For the text-containing cell, return its midpoint in [X, Y] coordinate format. 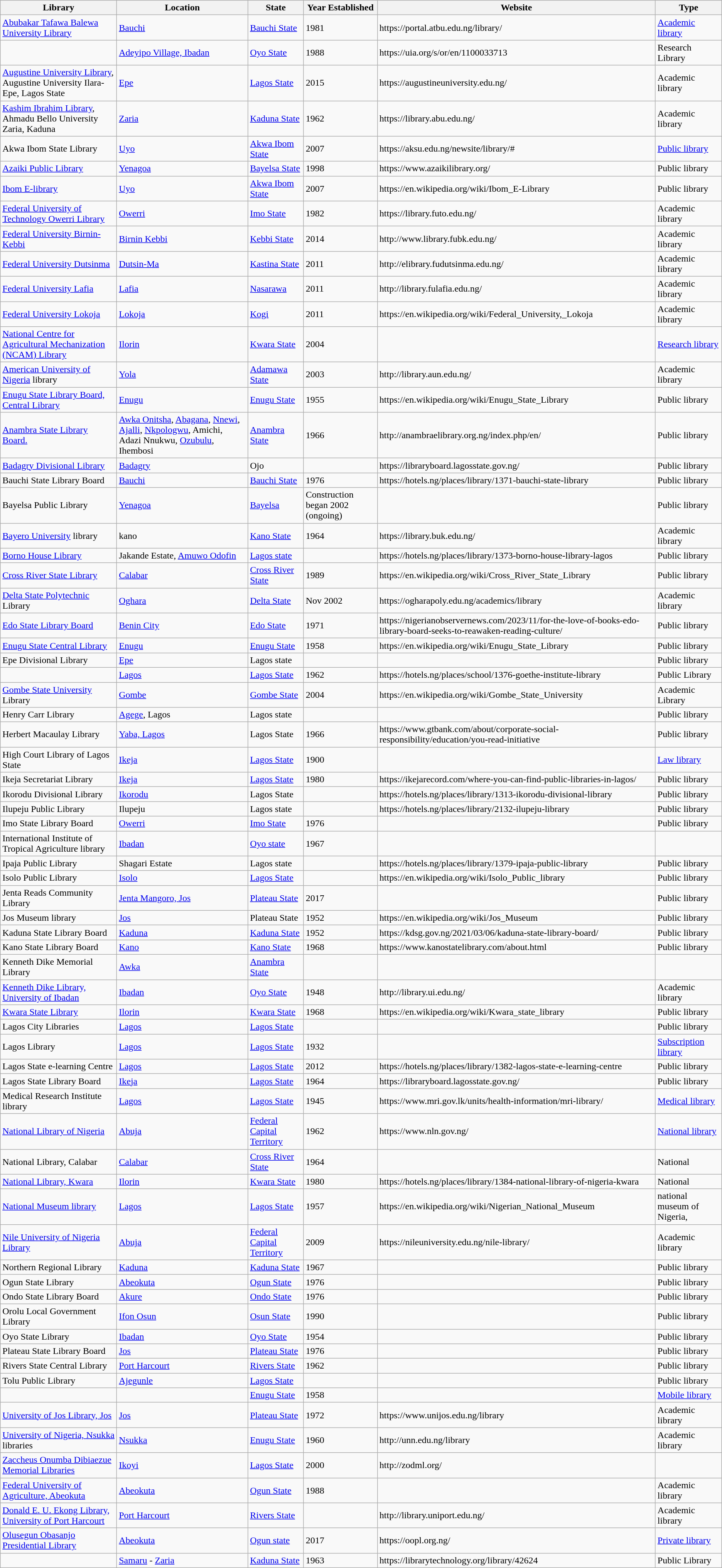
Kano [182, 947]
International Institute of Tropical Agriculture library [59, 843]
1998 [340, 169]
Zaria [182, 118]
https://oopl.org.ng/ [516, 1541]
Federal University Lafia [59, 289]
High Court Library of Lagos State [59, 760]
https://www.azaikilibrary.org/ [516, 169]
http://anambraelibrary.org.ng/index.php/en/ [516, 435]
National Library, Kwara [59, 1181]
Gombe State [276, 694]
kano [182, 535]
Dutsin-Ma [182, 264]
Agege, Lagos [182, 715]
Library [59, 8]
Nile University of Nigeria Library [59, 1242]
1990 [340, 1316]
Ikorodu Divisional Library [59, 794]
Akwa Ibom State Library [59, 149]
Bauchi State Library Board [59, 480]
Augustine University Library, Augustine University Ilara-Epe, Lagos State [59, 83]
https://www.mri.gov.lk/units/health-information/mri-library/ [516, 1101]
Bayelsa [276, 505]
National Library, Calabar [59, 1162]
Adamawa State [276, 375]
https://nigerianobservernews.com/2023/11/for-the-love-of-books-edo-library-board-seeks-to-reawaken-reading-culture/ [516, 626]
Lagos State e-learning Centre [59, 1067]
Kogi [276, 314]
https://hotels.ng/places/library/1313-ikorodu-divisional-library [516, 794]
Ikeja Secretariat Library [59, 780]
national museum of Nigeria, [688, 1207]
Tolu Public Library [59, 1381]
Year Established [340, 8]
Herbert Macaulay Library [59, 734]
Lokoja [182, 314]
Ilupeju Public Library [59, 809]
https://hotels.ng/places/library/1384-national-library-of-nigeria-kwara [516, 1181]
Oyo state [276, 843]
Kebbi State [276, 238]
Kenneth Dike Library, University of Ibadan [59, 992]
1948 [340, 992]
1955 [340, 400]
National Centre for Agricultural Mechanization (NCAM) Library [59, 344]
Nsukka [182, 1440]
Kenneth Dike Memorial Library [59, 967]
Website [516, 8]
Ogun State Library [59, 1282]
https://ikejarecord.com/where-you-can-find-public-libraries-in-lagos/ [516, 780]
Jenta Reads Community Library [59, 898]
https://www.nln.gov.ng/ [516, 1131]
Badagry [182, 466]
Yola [182, 375]
https://portal.atbu.edu.ng/library/ [516, 28]
Delta State [276, 600]
Zaccheus Onumba Dibiaezue Memorial Libraries [59, 1465]
https://en.wikipedia.org/wiki/Isolo_Public_library [516, 878]
Ondo State [276, 1296]
Olusegun Obasanjo Presidential Library [59, 1541]
Oyo State Library [59, 1337]
Enugu State Central Library [59, 645]
Oghara [182, 600]
Ibom E-library [59, 188]
Samaru - Zaria [182, 1560]
Jos Museum library [59, 918]
Mobile library [688, 1395]
Jakande Estate, Amuwo Odofin [182, 555]
Federal University Birnin-Kebbi [59, 238]
2009 [340, 1242]
Medical Research Institute library [59, 1101]
Bayero University library [59, 535]
1957 [340, 1207]
Benin City [182, 626]
Lagos State Library Board [59, 1081]
https://hotels.ng/places/library/1379-ipaja-public-library [516, 863]
Lagos City Libraries [59, 1027]
http://www.library.fubk.edu.ng/ [516, 238]
Bayelsa State [276, 169]
http://library.ui.edu.ng/ [516, 992]
Medical library [688, 1101]
Borno House Library [59, 555]
Epe Divisional Library [59, 660]
National Library of Nigeria [59, 1131]
Nasarawa [276, 289]
https://www.gtbank.com/about/corporate-social-responsibility/education/you-read-initiative [516, 734]
2003 [340, 375]
https://en.wikipedia.org/wiki/Federal_University,_Lokoja [516, 314]
Anambra State Library Board. [59, 435]
https://www.unijos.edu.ng/library [516, 1415]
Ajegunle [182, 1381]
Rivers State Central Library [59, 1366]
Federal University Lokoja [59, 314]
1972 [340, 1415]
https://uia.org/s/or/en/1100033713 [516, 52]
National library [688, 1131]
https://en.wikipedia.org/wiki/Ibom_E-Library [516, 188]
Kastina State [276, 264]
State [276, 8]
https://nileuniversity.edu.ng/nile-library/ [516, 1242]
1900 [340, 760]
Isolo Public Library [59, 878]
https://www.kanostatelibrary.com/about.html [516, 947]
1932 [340, 1047]
https://hotels.ng/places/library/1382-lagos-state-e-learning-centre [516, 1067]
http://library.fulafia.edu.ng/ [516, 289]
http://library.uniport.edu.ng/ [516, 1515]
Federal University of Technology Owerri Library [59, 214]
Adeyipo Village, Ibadan [182, 52]
Ikorodu [182, 794]
Abubakar Tafawa Balewa University Library [59, 28]
1960 [340, 1440]
http://library.aun.edu.ng/ [516, 375]
Academic Library [688, 694]
https://ogharapoly.edu.ng/academics/library [516, 600]
American University of Nigeria library [59, 375]
Awka Onitsha, Abagana, Nnewi, Ajalli, Nkpologwu, Amichi, Adazi Nnukwu, Ozubulu, Ihembosi [182, 435]
1963 [340, 1560]
Edo State Library Board [59, 626]
Donald E. U. Ekong Library, University of Port Harcourt [59, 1515]
https://librarytechnology.org/library/42624 [516, 1560]
Enugu State Library Board, Central Library [59, 400]
Federal University of Agriculture, Abeokuta [59, 1490]
https://augustineuniversity.edu.ng/ [516, 83]
https://library.futo.edu.ng/ [516, 214]
http://unn.edu.ng/library [516, 1440]
Delta State Polytechnic Library [59, 600]
1981 [340, 28]
https://hotels.ng/places/library/2132-ilupeju-library [516, 809]
Plateau State Library Board [59, 1351]
Akure [182, 1296]
Awka [182, 967]
Birnin Kebbi [182, 238]
Type [688, 8]
Gombe [182, 694]
Gombe State University Library [59, 694]
https://aksu.edu.ng/newsite/library/# [516, 149]
1945 [340, 1101]
Osun State [276, 1316]
Lagos Library [59, 1047]
Ojo [276, 466]
Kano State Library Board [59, 947]
Orolu Local Government Library [59, 1316]
Federal University Dutsinma [59, 264]
Ikoyi [182, 1465]
2014 [340, 238]
Shagari Estate [182, 863]
1982 [340, 214]
Kashim Ibrahim Library, Ahmadu Bello University Zaria, Kaduna [59, 118]
https://kdsg.gov.ng/2021/03/06/kaduna-state-library-board/ [516, 932]
http://elibrary.fudutsinma.edu.ng/ [516, 264]
Nov 2002 [340, 600]
Kwara State Library [59, 1012]
Subscription library [688, 1047]
2015 [340, 83]
https://en.wikipedia.org/wiki/Kwara_state_library [516, 1012]
https://hotels.ng/places/library/1373-borno-house-library-lagos [516, 555]
https://library.buk.edu.ng/ [516, 535]
Badagry Divisional Library [59, 466]
Henry Carr Library [59, 715]
https://en.wikipedia.org/wiki/Nigerian_National_Museum [516, 1207]
Yaba, Lagos [182, 734]
Private library [688, 1541]
1971 [340, 626]
https://en.wikipedia.org/wiki/Cross_River_State_Library [516, 576]
Azaiki Public Library [59, 169]
Ilupeju [182, 809]
https://hotels.ng/places/library/1371-bauchi-state-library [516, 480]
https://en.wikipedia.org/wiki/Gombe_State_University [516, 694]
Ipaja Public Library [59, 863]
Isolo [182, 878]
University of Nigeria, Nsukka libraries [59, 1440]
Construction began 2002 (ongoing) [340, 505]
Research library [688, 344]
Lafia [182, 289]
Edo State [276, 626]
University of Jos Library, Jos [59, 1415]
2012 [340, 1067]
Jenta Mangoro, Jos [182, 898]
Ogun state [276, 1541]
Kaduna State Library Board [59, 932]
Ondo State Library Board [59, 1296]
https://en.wikipedia.org/wiki/Jos_Museum [516, 918]
Ifon Osun [182, 1316]
Imo State Library Board [59, 824]
National Museum library [59, 1207]
https://hotels.ng/places/school/1376-goethe-institute-library [516, 675]
Research Library [688, 52]
Law library [688, 760]
1989 [340, 576]
Northern Regional Library [59, 1267]
Location [182, 8]
1954 [340, 1337]
Bayelsa Public Library [59, 505]
https://library.abu.edu.ng/ [516, 118]
2000 [340, 1465]
Cross River State Library [59, 576]
http://zodml.org/ [516, 1465]
